From the cell containing the given text, extract its center point as (X, Y) coordinate. 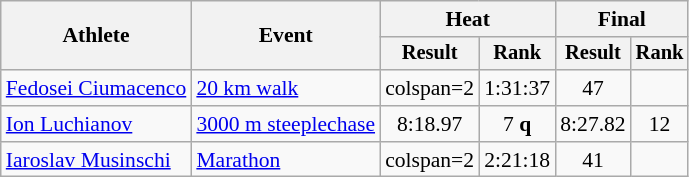
47 (592, 88)
20 km walk (286, 88)
colspan=2 (430, 88)
12 (660, 124)
8:18.97 (430, 124)
Heat (468, 19)
8:27.82 (592, 124)
3000 m steeplechase (286, 124)
Athlete (96, 36)
Fedosei Ciumacenco (96, 88)
1:31:37 (517, 88)
Ion Luchianov (96, 124)
7 q (517, 124)
Event (286, 36)
Final (622, 19)
